Output the (x, y) coordinate of the center of the cell containing the given text.  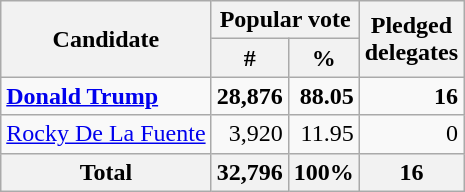
Popular vote (285, 20)
28,876 (250, 96)
Donald Trump (106, 96)
Total (106, 172)
0 (411, 134)
Rocky De La Fuente (106, 134)
100% (324, 172)
Candidate (106, 39)
88.05 (324, 96)
# (250, 58)
% (324, 58)
Pledgeddelegates (411, 39)
3,920 (250, 134)
11.95 (324, 134)
32,796 (250, 172)
